Search for the cell housing the specified text and yield its [X, Y] center coordinate. 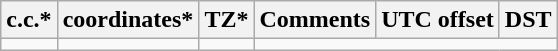
c.c.* [29, 20]
TZ* [226, 20]
coordinates* [128, 20]
UTC offset [438, 20]
DST [528, 20]
Comments [315, 20]
